Output the (x, y) coordinate of the center of the cell containing the given text.  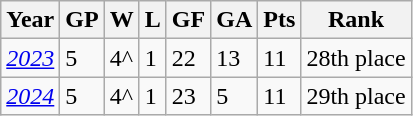
2023 (30, 58)
Rank (356, 20)
GP (82, 20)
13 (234, 58)
L (152, 20)
GF (188, 20)
23 (188, 96)
Year (30, 20)
Pts (280, 20)
GA (234, 20)
2024 (30, 96)
29th place (356, 96)
W (122, 20)
22 (188, 58)
28th place (356, 58)
